Determine the [X, Y] coordinate at the center of the cell enclosing the given text.  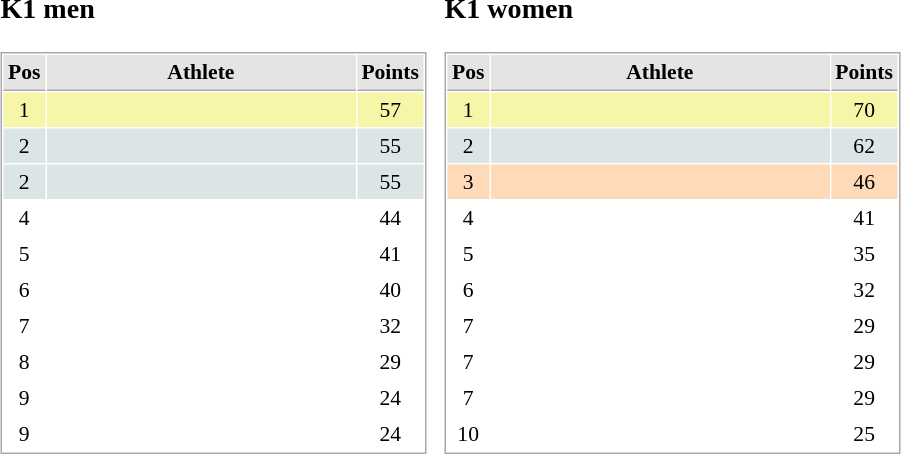
25 [864, 434]
44 [390, 218]
10 [468, 434]
3 [468, 182]
70 [864, 110]
8 [24, 362]
57 [390, 110]
40 [390, 290]
62 [864, 146]
35 [864, 254]
46 [864, 182]
